Output the (X, Y) coordinate of the center of the cell containing the given text.  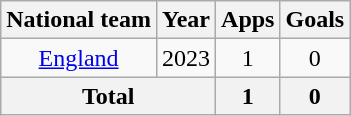
2023 (186, 58)
National team (79, 20)
England (79, 58)
Apps (248, 20)
Goals (315, 20)
Total (108, 96)
Year (186, 20)
